From the cell containing the given text, extract its center point as [x, y] coordinate. 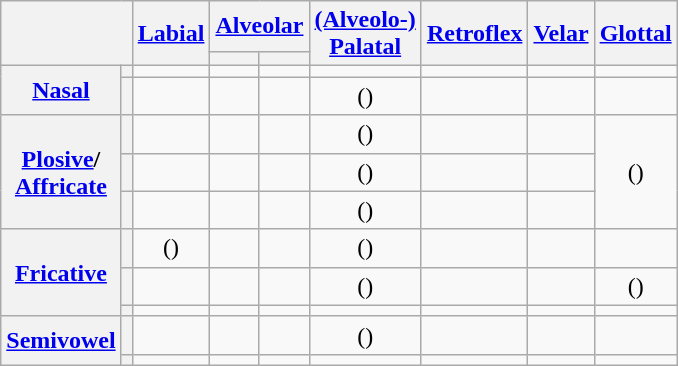
Nasal [61, 90]
Fricative [61, 272]
Semivowel [61, 340]
Labial [171, 34]
Alveolar [260, 26]
Glottal [636, 34]
Retroflex [474, 34]
(Alveolo-)Palatal [365, 34]
Velar [561, 34]
Plosive/Affricate [61, 172]
